Locate the cell with the specified text and output its (x, y) center coordinate. 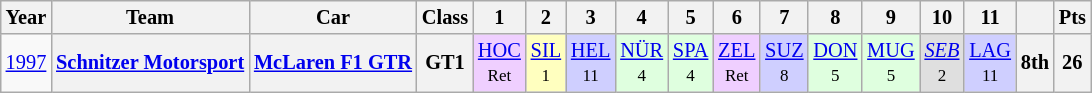
26 (1072, 63)
Class (445, 17)
McLaren F1 GTR (333, 63)
8th (1035, 63)
Car (333, 17)
6 (736, 17)
HOCRet (500, 63)
10 (942, 17)
GT1 (445, 63)
DON5 (835, 63)
3 (590, 17)
1997 (26, 63)
SIL1 (546, 63)
7 (784, 17)
ZELRet (736, 63)
LAG11 (990, 63)
Pts (1072, 17)
8 (835, 17)
SUZ8 (784, 63)
Team (150, 17)
5 (690, 17)
11 (990, 17)
NÜR4 (642, 63)
Schnitzer Motorsport (150, 63)
HEL11 (590, 63)
4 (642, 17)
MUG5 (890, 63)
SEB2 (942, 63)
Year (26, 17)
SPA4 (690, 63)
2 (546, 17)
1 (500, 17)
9 (890, 17)
